Determine the (x, y) coordinate at the center of the cell enclosing the given text.  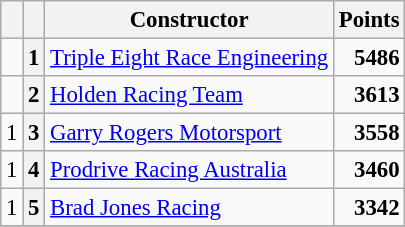
3342 (368, 208)
3 (34, 133)
Triple Eight Race Engineering (190, 58)
5486 (368, 58)
Garry Rogers Motorsport (190, 133)
Points (368, 20)
Prodrive Racing Australia (190, 170)
3460 (368, 170)
Brad Jones Racing (190, 208)
5 (34, 208)
Constructor (190, 20)
3558 (368, 133)
4 (34, 170)
3613 (368, 95)
2 (34, 95)
Holden Racing Team (190, 95)
